From the cell containing the given text, extract its center point as [x, y] coordinate. 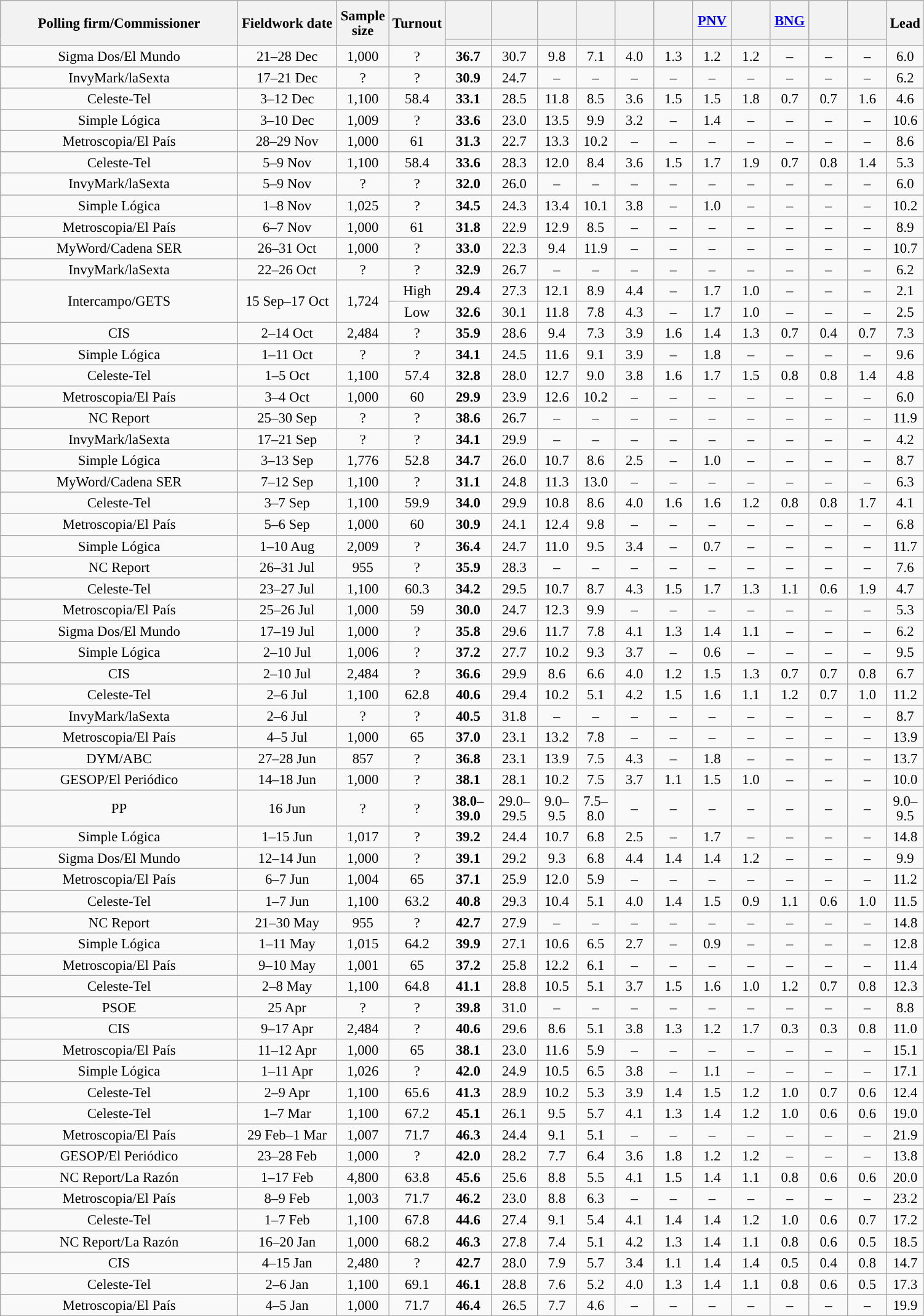
11.4 [905, 964]
36.4 [468, 546]
17.3 [905, 1284]
23.9 [514, 397]
13.3 [557, 141]
38.6 [468, 418]
13.8 [905, 1156]
33.0 [468, 248]
7–12 Sep [287, 482]
59 [417, 610]
2,009 [363, 546]
4.8 [905, 375]
28–29 Nov [287, 141]
27.9 [514, 922]
19.9 [905, 1305]
25–26 Jul [287, 610]
1,001 [363, 964]
1,009 [363, 121]
24.1 [514, 525]
34.5 [468, 205]
29 Feb–1 Mar [287, 1135]
26–31 Jul [287, 567]
PSOE [119, 1007]
High [417, 290]
29.0–29.5 [514, 808]
17–21 Dec [287, 77]
24.5 [514, 354]
14.7 [905, 1263]
32.9 [468, 269]
1,004 [363, 879]
64.2 [417, 943]
Low [417, 312]
2.7 [635, 943]
31.3 [468, 141]
10.4 [557, 902]
2–8 May [287, 986]
33.1 [468, 100]
857 [363, 759]
13.5 [557, 121]
DYM/ABC [119, 759]
1,724 [363, 301]
26.5 [514, 1305]
7.9 [557, 1263]
6.6 [595, 674]
3–4 Oct [287, 397]
15 Sep–17 Oct [287, 301]
4.7 [905, 588]
10.8 [557, 503]
11.5 [905, 902]
26.1 [514, 1114]
39.2 [468, 838]
1–5 Oct [287, 375]
14–18 Jun [287, 780]
59.9 [417, 503]
35.8 [468, 631]
34.0 [468, 503]
Lead [905, 23]
10.0 [905, 780]
28.1 [514, 780]
PNV [712, 20]
24.9 [514, 1071]
13.4 [557, 205]
4–5 Jan [287, 1305]
Sample size [363, 23]
Fieldwork date [287, 23]
1–11 Oct [287, 354]
3–13 Sep [287, 461]
46.4 [468, 1305]
21.9 [905, 1135]
12.7 [557, 375]
28.9 [514, 1092]
23.2 [905, 1199]
12.8 [905, 943]
Polling firm/Commissioner [119, 23]
3–10 Dec [287, 121]
64.8 [417, 986]
17–21 Sep [287, 439]
6–7 Jun [287, 879]
1–7 Feb [287, 1220]
31.0 [514, 1007]
1–17 Feb [287, 1177]
24.8 [514, 482]
8.4 [595, 164]
25–30 Sep [287, 418]
27.7 [514, 652]
1–8 Nov [287, 205]
15.1 [905, 1050]
17.1 [905, 1071]
27.8 [514, 1241]
1–15 Jun [287, 838]
2,480 [363, 1263]
28.6 [514, 333]
12.9 [557, 226]
1–7 Mar [287, 1114]
67.8 [417, 1220]
46.1 [468, 1284]
2–6 Jan [287, 1284]
18.5 [905, 1241]
21–28 Dec [287, 57]
Intercampo/GETS [119, 301]
17–19 Jul [287, 631]
3–7 Sep [287, 503]
4–5 Jul [287, 738]
PP [119, 808]
39.1 [468, 858]
28.5 [514, 100]
5.4 [595, 1220]
25.9 [514, 879]
32.6 [468, 312]
28.2 [514, 1156]
24.3 [514, 205]
32.0 [468, 184]
3.2 [635, 121]
27.1 [514, 943]
2–14 Oct [287, 333]
62.8 [417, 695]
7.1 [595, 57]
19.0 [905, 1114]
44.6 [468, 1220]
6.4 [595, 1156]
60.3 [417, 588]
6.7 [905, 674]
8–9 Feb [287, 1199]
13.7 [905, 759]
52.8 [417, 461]
57.4 [417, 375]
Turnout [417, 23]
7.4 [557, 1241]
36.7 [468, 57]
36.8 [468, 759]
69.1 [417, 1284]
45.1 [468, 1114]
1–7 Jun [287, 902]
63.2 [417, 902]
29.3 [514, 902]
4–15 Jan [287, 1263]
1,006 [363, 652]
41.3 [468, 1092]
9–17 Apr [287, 1028]
1,003 [363, 1199]
30.7 [514, 57]
11–12 Apr [287, 1050]
13.2 [557, 738]
BNG [790, 20]
37.1 [468, 879]
46.2 [468, 1199]
45.6 [468, 1177]
16–20 Jan [287, 1241]
22–26 Oct [287, 269]
3–12 Dec [287, 100]
1,007 [363, 1135]
1,776 [363, 461]
29.2 [514, 858]
22.7 [514, 141]
27–28 Jun [287, 759]
1–10 Aug [287, 546]
39.8 [468, 1007]
1,026 [363, 1071]
40.8 [468, 902]
32.8 [468, 375]
21–30 May [287, 922]
12.6 [557, 397]
5.2 [595, 1284]
1–11 Apr [287, 1071]
12–14 Jun [287, 858]
1–11 May [287, 943]
5.5 [595, 1177]
11.3 [557, 482]
65.6 [417, 1092]
13.0 [595, 482]
39.9 [468, 943]
12.1 [557, 290]
38.0–39.0 [468, 808]
12.2 [557, 964]
27.3 [514, 290]
1,025 [363, 205]
37.0 [468, 738]
34.2 [468, 588]
40.5 [468, 716]
9–10 May [287, 964]
20.0 [905, 1177]
68.2 [417, 1241]
30.1 [514, 312]
10.1 [595, 205]
26–31 Oct [287, 248]
22.3 [514, 248]
36.6 [468, 674]
41.1 [468, 986]
1,017 [363, 838]
16 Jun [287, 808]
25.8 [514, 964]
2–9 Apr [287, 1092]
30.0 [468, 610]
25 Apr [287, 1007]
6.1 [595, 964]
31.1 [468, 482]
34.7 [468, 461]
5–6 Sep [287, 525]
6–7 Nov [287, 226]
9.0 [595, 375]
25.6 [514, 1177]
4,800 [363, 1177]
63.8 [417, 1177]
1,015 [363, 943]
22.9 [514, 226]
27.4 [514, 1220]
23–28 Feb [287, 1156]
9.6 [905, 354]
29.5 [514, 588]
67.2 [417, 1114]
17.2 [905, 1220]
23–27 Jul [287, 588]
2.1 [905, 290]
7.5–8.0 [595, 808]
